Find where the given text appears and provide that cell's center as (X, Y) coordinate. 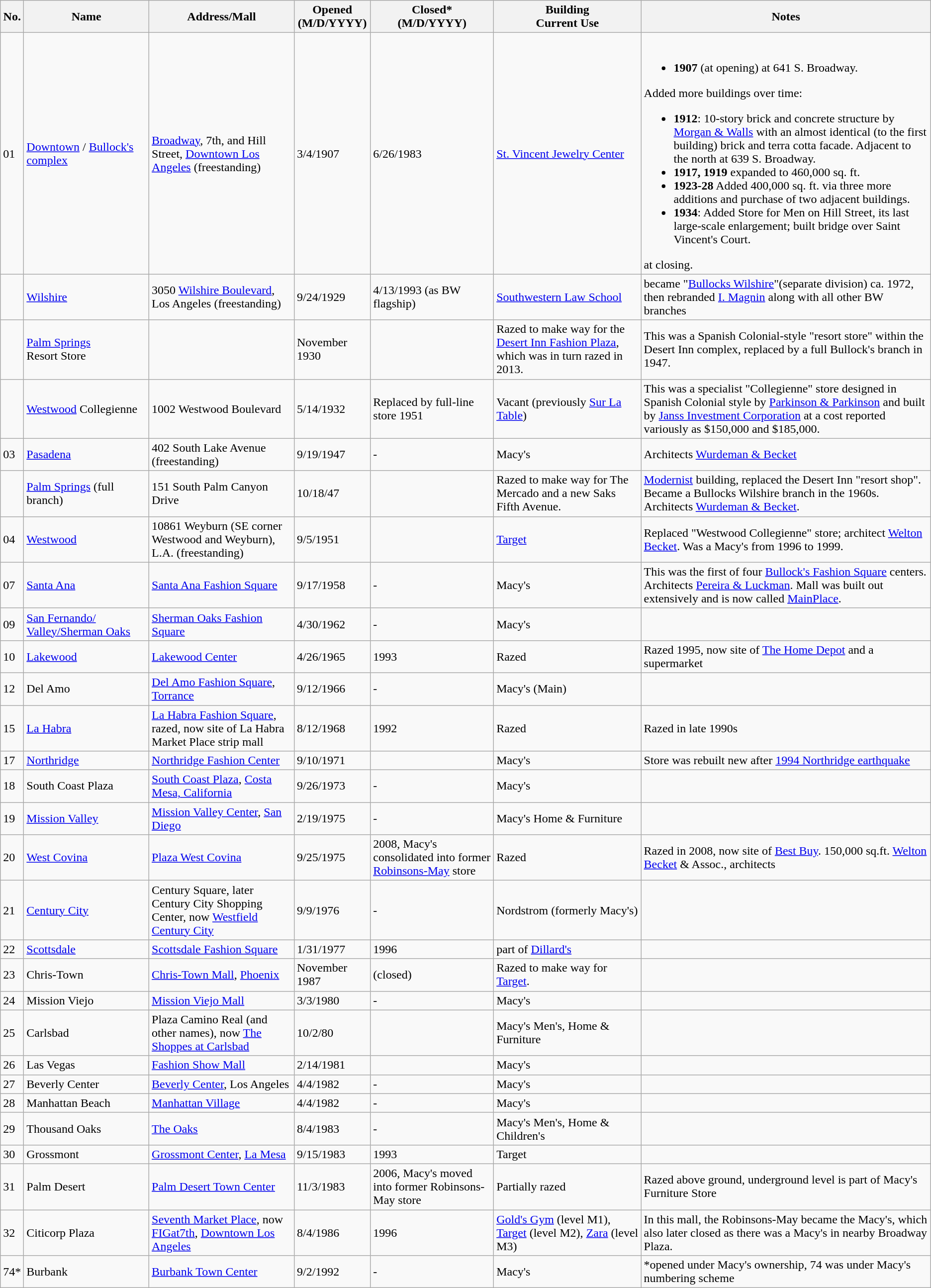
3050 Wilshire Boulevard, Los Angeles (freestanding) (222, 297)
South Coast Plaza (87, 786)
part of Dillard's (567, 949)
Partially razed (567, 1187)
2/14/1981 (332, 1065)
Thousand Oaks (87, 1128)
4/26/1965 (332, 657)
Macy's (Main) (567, 689)
Las Vegas (87, 1065)
31 (12, 1187)
04 (12, 539)
Palm Springs (full branch) (87, 494)
Address/Mall (222, 17)
20 (12, 858)
2008, Macy's consolidated into former Robinsons-May store (432, 858)
9/24/1929 (332, 297)
8/4/1983 (332, 1128)
8/4/1986 (332, 1233)
151 South Palm Canyon Drive (222, 494)
Del Amo (87, 689)
3/3/1980 (332, 1000)
Name (87, 17)
18 (12, 786)
19 (12, 819)
In this mall, the Robinsons-May became the Macy's, which also later closed as there was a Macy's in nearby Broadway Plaza. (786, 1233)
6/26/1983 (432, 153)
Vacant (previously Sur La Table) (567, 409)
This was a Spanish Colonial-style "resort store" within the Desert Inn complex, replaced by a full Bullock's branch in 1947. (786, 349)
St. Vincent Jewelry Center (567, 153)
Manhattan Beach (87, 1103)
4/13/1993 (as BW flagship) (432, 297)
Palm Desert (87, 1187)
Century City (87, 910)
9/17/1958 (332, 585)
Razed to make way for the Desert Inn Fashion Plaza, which was in turn razed in 2013. (567, 349)
1002 Westwood Boulevard (222, 409)
La Habra Fashion Square, razed, now site of La Habra Market Place strip mall (222, 728)
Santa Ana (87, 585)
Northridge Fashion Center (222, 761)
Razed to make way for Target. (567, 975)
Razed 1995, now site of The Home Depot and a supermarket (786, 657)
9/12/1966 (332, 689)
November 1930 (332, 349)
10861 Weyburn (SE corner Westwood and Weyburn), L.A. (freestanding) (222, 539)
Del Amo Fashion Square, Torrance (222, 689)
Chris-Town Mall, Phoenix (222, 975)
The Oaks (222, 1128)
Northridge (87, 761)
28 (12, 1103)
Beverly Center (87, 1084)
Citicorp Plaza (87, 1233)
9/15/1983 (332, 1154)
Grossmont Center, La Mesa (222, 1154)
Century Square, later Century City Shopping Center, now Westfield Century City (222, 910)
South Coast Plaza, Costa Mesa, California (222, 786)
Grossmont (87, 1154)
Carlsbad (87, 1033)
Lakewood Center (222, 657)
Nordstrom (formerly Macy's) (567, 910)
9/2/1992 (332, 1272)
Downtown / Bullock's complex (87, 153)
Mission Valley (87, 819)
Plaza West Covina (222, 858)
03 (12, 455)
Architects Wurdeman & Becket (786, 455)
Lakewood (87, 657)
30 (12, 1154)
Opened(M/D/YYYY) (332, 17)
9/9/1976 (332, 910)
Westwood Collegienne (87, 409)
Store was rebuilt new after 1994 Northridge earthquake (786, 761)
La Habra (87, 728)
9/26/1973 (332, 786)
Notes (786, 17)
Beverly Center, Los Angeles (222, 1084)
26 (12, 1065)
Macy's Home & Furniture (567, 819)
27 (12, 1084)
Manhattan Village (222, 1103)
Gold's Gym (level M1), Target (level M2), Zara (level M3) (567, 1233)
Razed to make way for The Mercado and a new Saks Fifth Avenue. (567, 494)
Pasadena (87, 455)
23 (12, 975)
32 (12, 1233)
Mission Viejo (87, 1000)
Scottsdale (87, 949)
9/25/1975 (332, 858)
25 (12, 1033)
San Fernando/ Valley/Sherman Oaks (87, 624)
Macy's Men's, Home & Children's (567, 1128)
2/19/1975 (332, 819)
07 (12, 585)
Wilshire (87, 297)
10 (12, 657)
74* (12, 1272)
1992 (432, 728)
10/18/47 (332, 494)
8/12/1968 (332, 728)
5/14/1932 (332, 409)
Mission Viejo Mall (222, 1000)
November 1987 (332, 975)
became "Bullocks Wilshire"(separate division) ca. 1972, then rebranded I. Magnin along with all other BW branches (786, 297)
15 (12, 728)
Modernist building, replaced the Desert Inn "resort shop". Became a Bullocks Wilshire branch in the 1960s. Architects Wurdeman & Becket. (786, 494)
Closed*(M/D/YYYY) (432, 17)
1/31/1977 (332, 949)
22 (12, 949)
Broadway, 7th, and Hill Street, Downtown Los Angeles (freestanding) (222, 153)
Westwood (87, 539)
Razed in late 1990s (786, 728)
Palm Desert Town Center (222, 1187)
29 (12, 1128)
3/4/1907 (332, 153)
Replaced "Westwood Collegienne" store; architect Welton Becket. Was a Macy's from 1996 to 1999. (786, 539)
Fashion Show Mall (222, 1065)
01 (12, 153)
Razed in 2008, now site of Best Buy. 150,000 sq.ft. Welton Becket & Assoc., architects (786, 858)
Plaza Camino Real (and other names), now The Shoppes at Carlsbad (222, 1033)
Building Current Use (567, 17)
Santa Ana Fashion Square (222, 585)
2006, Macy's moved into former Robinsons-May store (432, 1187)
12 (12, 689)
402 South Lake Avenue (freestanding) (222, 455)
No. (12, 17)
Palm SpringsResort Store (87, 349)
(closed) (432, 975)
09 (12, 624)
*opened under Macy's ownership, 74 was under Macy's numbering scheme (786, 1272)
Southwestern Law School (567, 297)
17 (12, 761)
24 (12, 1000)
Mission Valley Center, San Diego (222, 819)
Scottsdale Fashion Square (222, 949)
Razed above ground, underground level is part of Macy's Furniture Store (786, 1187)
Replaced by full-line store 1951 (432, 409)
Sherman Oaks Fashion Square (222, 624)
10/2/80 (332, 1033)
Macy's Men's, Home & Furniture (567, 1033)
11/3/1983 (332, 1187)
Burbank Town Center (222, 1272)
Burbank (87, 1272)
9/19/1947 (332, 455)
9/10/1971 (332, 761)
Chris-Town (87, 975)
4/30/1962 (332, 624)
21 (12, 910)
9/5/1951 (332, 539)
Seventh Market Place, now FIGat7th, Downtown Los Angeles (222, 1233)
West Covina (87, 858)
